Scan for the cell matching the given text and deliver its [X, Y] coordinate at center. 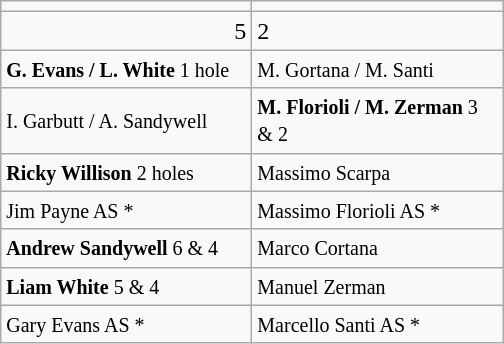
Manuel Zerman [378, 286]
Marco Cortana [378, 248]
Jim Payne AS * [126, 210]
Gary Evans AS * [126, 324]
Massimo Scarpa [378, 172]
Andrew Sandywell 6 & 4 [126, 248]
I. Garbutt / A. Sandywell [126, 120]
5 [126, 31]
2 [378, 31]
Liam White 5 & 4 [126, 286]
Ricky Willison 2 holes [126, 172]
Massimo Florioli AS * [378, 210]
M. Gortana / M. Santi [378, 69]
M. Florioli / M. Zerman 3 & 2 [378, 120]
G. Evans / L. White 1 hole [126, 69]
Marcello Santi AS * [378, 324]
